Extract the (X, Y) coordinate from the center of the cell holding the provided text.  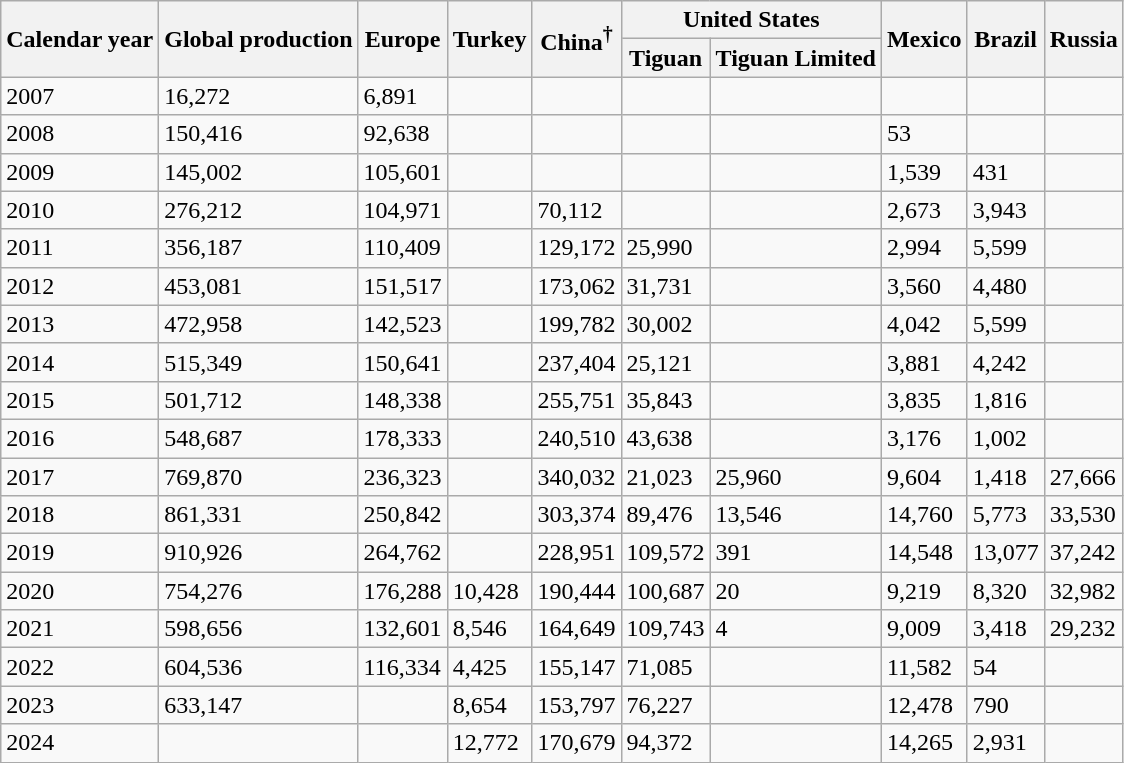
8,654 (490, 705)
Mexico (924, 39)
10,428 (490, 591)
92,638 (402, 134)
2014 (80, 362)
Russia (1084, 39)
8,320 (1006, 591)
790 (1006, 705)
70,112 (576, 210)
6,891 (402, 96)
53 (924, 134)
633,147 (258, 705)
United States (751, 20)
3,560 (924, 286)
32,982 (1084, 591)
109,743 (666, 629)
861,331 (258, 515)
2010 (80, 210)
2,931 (1006, 743)
54 (1006, 667)
2008 (80, 134)
14,548 (924, 553)
4,425 (490, 667)
2016 (80, 438)
431 (1006, 172)
2009 (80, 172)
3,835 (924, 400)
9,604 (924, 477)
9,219 (924, 591)
2018 (80, 515)
Europe (402, 39)
276,212 (258, 210)
151,517 (402, 286)
236,323 (402, 477)
21,023 (666, 477)
20 (796, 591)
109,572 (666, 553)
2021 (80, 629)
2015 (80, 400)
1,816 (1006, 400)
3,176 (924, 438)
176,288 (402, 591)
3,418 (1006, 629)
548,687 (258, 438)
173,062 (576, 286)
2011 (80, 248)
501,712 (258, 400)
155,147 (576, 667)
132,601 (402, 629)
250,842 (402, 515)
43,638 (666, 438)
170,679 (576, 743)
8,546 (490, 629)
2022 (80, 667)
2024 (80, 743)
Brazil (1006, 39)
391 (796, 553)
264,762 (402, 553)
11,582 (924, 667)
China† (576, 39)
13,077 (1006, 553)
604,536 (258, 667)
515,349 (258, 362)
16,272 (258, 96)
Tiguan (666, 58)
255,751 (576, 400)
25,960 (796, 477)
340,032 (576, 477)
2020 (80, 591)
178,333 (402, 438)
190,444 (576, 591)
35,843 (666, 400)
30,002 (666, 324)
145,002 (258, 172)
2,673 (924, 210)
Calendar year (80, 39)
Tiguan Limited (796, 58)
237,404 (576, 362)
150,641 (402, 362)
5,773 (1006, 515)
100,687 (666, 591)
14,265 (924, 743)
Global production (258, 39)
240,510 (576, 438)
754,276 (258, 591)
2017 (80, 477)
71,085 (666, 667)
3,881 (924, 362)
4,042 (924, 324)
94,372 (666, 743)
769,870 (258, 477)
148,338 (402, 400)
31,731 (666, 286)
2,994 (924, 248)
153,797 (576, 705)
89,476 (666, 515)
13,546 (796, 515)
598,656 (258, 629)
2013 (80, 324)
4,480 (1006, 286)
27,666 (1084, 477)
110,409 (402, 248)
4 (796, 629)
1,418 (1006, 477)
76,227 (666, 705)
14,760 (924, 515)
29,232 (1084, 629)
12,478 (924, 705)
142,523 (402, 324)
910,926 (258, 553)
2012 (80, 286)
356,187 (258, 248)
25,121 (666, 362)
116,334 (402, 667)
228,951 (576, 553)
105,601 (402, 172)
25,990 (666, 248)
199,782 (576, 324)
Turkey (490, 39)
129,172 (576, 248)
150,416 (258, 134)
9,009 (924, 629)
2007 (80, 96)
164,649 (576, 629)
2019 (80, 553)
1,539 (924, 172)
2023 (80, 705)
453,081 (258, 286)
37,242 (1084, 553)
12,772 (490, 743)
303,374 (576, 515)
4,242 (1006, 362)
1,002 (1006, 438)
104,971 (402, 210)
472,958 (258, 324)
33,530 (1084, 515)
3,943 (1006, 210)
